Return [x, y] of the center of cell containing provided text 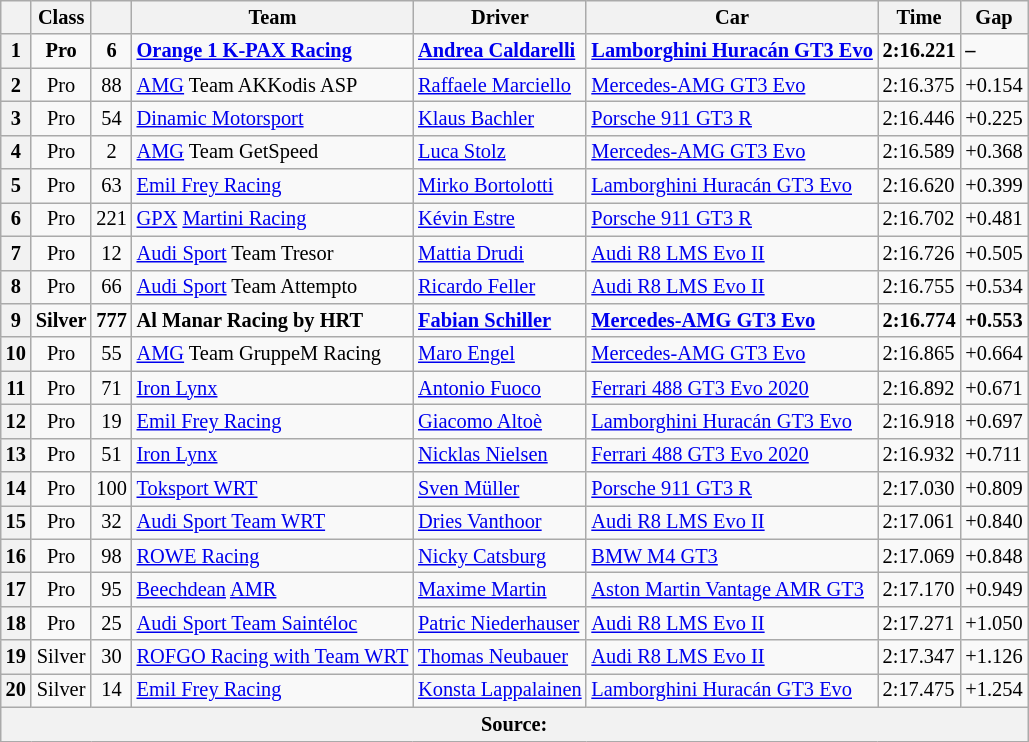
+0.664 [994, 354]
2:16.865 [920, 354]
98 [111, 556]
2:17.475 [920, 690]
Antonio Fuoco [500, 388]
+0.671 [994, 388]
2:17.170 [920, 589]
+0.840 [994, 522]
100 [111, 489]
+1.050 [994, 623]
Klaus Bachler [500, 118]
Audi Sport Team Attempto [273, 287]
4 [16, 152]
Audi Sport Team WRT [273, 522]
2:16.892 [920, 388]
AMG Team GruppeM Racing [273, 354]
Sven Müller [500, 489]
Raffaele Marciello [500, 85]
BMW M4 GT3 [732, 556]
+0.154 [994, 85]
88 [111, 85]
Dinamic Motorsport [273, 118]
GPX Martini Racing [273, 219]
+0.949 [994, 589]
Orange 1 K-PAX Racing [273, 51]
20 [16, 690]
Team [273, 17]
Beechdean AMR [273, 589]
Driver [500, 17]
AMG Team GetSpeed [273, 152]
51 [111, 455]
3 [16, 118]
+0.553 [994, 320]
Source: [514, 724]
ROWE Racing [273, 556]
Patric Niederhauser [500, 623]
+1.254 [994, 690]
777 [111, 320]
Gap [994, 17]
Fabian Schiller [500, 320]
2:16.589 [920, 152]
Kévin Estre [500, 219]
2:17.271 [920, 623]
Car [732, 17]
+0.481 [994, 219]
5 [16, 186]
Mattia Drudi [500, 253]
Konsta Lappalainen [500, 690]
30 [111, 657]
2:17.069 [920, 556]
Dries Vanthoor [500, 522]
2:16.375 [920, 85]
1 [16, 51]
2:16.774 [920, 320]
+0.711 [994, 455]
Aston Martin Vantage AMR GT3 [732, 589]
Audi Sport Team Saintéloc [273, 623]
54 [111, 118]
Nicky Catsburg [500, 556]
2:16.620 [920, 186]
+0.368 [994, 152]
2:16.446 [920, 118]
+0.399 [994, 186]
Ricardo Feller [500, 287]
Maro Engel [500, 354]
Mirko Bortolotti [500, 186]
17 [16, 589]
Al Manar Racing by HRT [273, 320]
– [994, 51]
Thomas Neubauer [500, 657]
Maxime Martin [500, 589]
Time [920, 17]
55 [111, 354]
2:16.755 [920, 287]
15 [16, 522]
2:17.061 [920, 522]
+1.126 [994, 657]
10 [16, 354]
AMG Team AKKodis ASP [273, 85]
Toksport WRT [273, 489]
95 [111, 589]
8 [16, 287]
2:16.221 [920, 51]
+0.848 [994, 556]
221 [111, 219]
+0.697 [994, 421]
9 [16, 320]
+0.225 [994, 118]
16 [16, 556]
Giacomo Altoè [500, 421]
+0.534 [994, 287]
Andrea Caldarelli [500, 51]
Audi Sport Team Tresor [273, 253]
66 [111, 287]
13 [16, 455]
ROFGO Racing with Team WRT [273, 657]
Luca Stolz [500, 152]
+0.809 [994, 489]
2:16.932 [920, 455]
25 [111, 623]
2:17.030 [920, 489]
32 [111, 522]
+0.505 [994, 253]
2:16.726 [920, 253]
11 [16, 388]
2:16.918 [920, 421]
Nicklas Nielsen [500, 455]
2:17.347 [920, 657]
63 [111, 186]
18 [16, 623]
Class [62, 17]
7 [16, 253]
2:16.702 [920, 219]
71 [111, 388]
